For the text-containing cell, return its midpoint in (x, y) coordinate format. 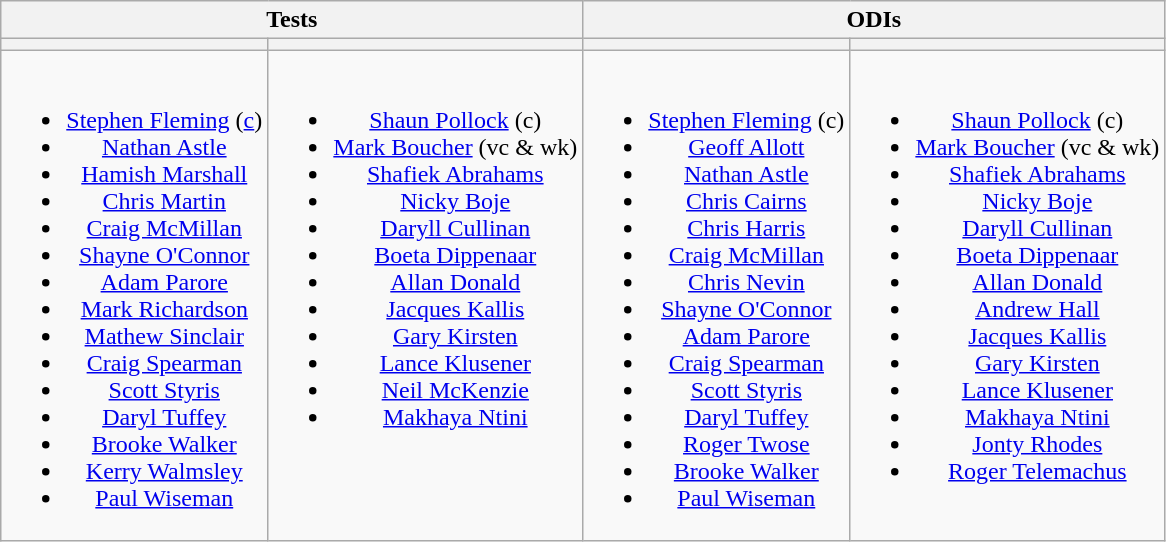
Tests (292, 20)
ODIs (874, 20)
